Return (x, y) of the center of cell containing provided text 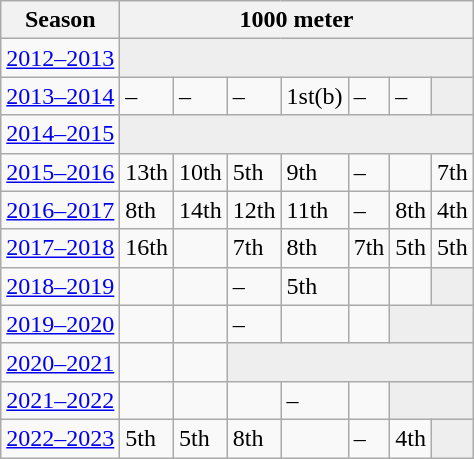
13th (147, 172)
2019–2020 (60, 324)
2012–2013 (60, 58)
9th (314, 172)
Season (60, 20)
2016–2017 (60, 210)
2020–2021 (60, 362)
2018–2019 (60, 286)
12th (254, 210)
1st(b) (314, 96)
11th (314, 210)
2017–2018 (60, 248)
16th (147, 248)
2014–2015 (60, 134)
14th (201, 210)
2015–2016 (60, 172)
2013–2014 (60, 96)
2022–2023 (60, 438)
1000 meter (297, 20)
2021–2022 (60, 400)
10th (201, 172)
